Return [x, y] of the center of cell containing provided text 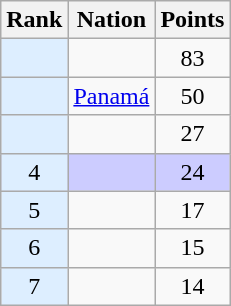
15 [192, 248]
17 [192, 210]
Panamá [112, 96]
50 [192, 96]
27 [192, 134]
7 [34, 286]
24 [192, 172]
4 [34, 172]
Rank [34, 20]
5 [34, 210]
Nation [112, 20]
Points [192, 20]
6 [34, 248]
83 [192, 58]
14 [192, 286]
